Extract the [X, Y] coordinate from the center of the cell holding the provided text.  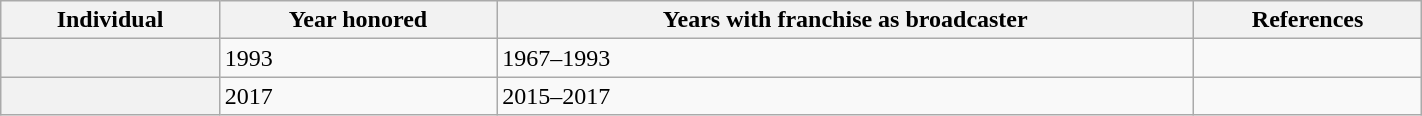
Individual [110, 20]
Year honored [358, 20]
2015–2017 [846, 96]
1993 [358, 58]
References [1308, 20]
2017 [358, 96]
1967–1993 [846, 58]
Years with franchise as broadcaster [846, 20]
